Search for the cell housing the specified text and yield its (X, Y) center coordinate. 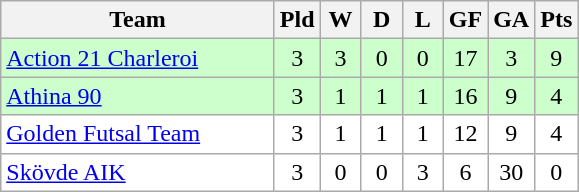
30 (512, 172)
W (340, 20)
Pts (556, 20)
GA (512, 20)
GF (465, 20)
17 (465, 58)
Golden Futsal Team (138, 134)
Action 21 Charleroi (138, 58)
Pld (297, 20)
Athina 90 (138, 96)
D (382, 20)
12 (465, 134)
6 (465, 172)
Skövde AIK (138, 172)
Team (138, 20)
16 (465, 96)
L (422, 20)
